Scan for the cell matching the given text and deliver its [X, Y] coordinate at center. 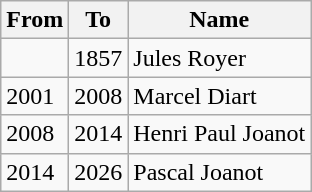
Jules Royer [220, 58]
To [98, 20]
2026 [98, 172]
From [35, 20]
Henri Paul Joanot [220, 134]
1857 [98, 58]
Marcel Diart [220, 96]
Pascal Joanot [220, 172]
2001 [35, 96]
Name [220, 20]
